Extract the (x, y) coordinate from the center of the cell holding the provided text.  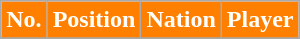
Position (94, 20)
No. (24, 20)
Nation (181, 20)
Player (260, 20)
